Search for the cell housing the specified text and yield its (X, Y) center coordinate. 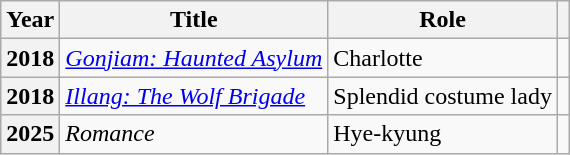
2025 (30, 134)
Hye-kyung (443, 134)
Charlotte (443, 58)
Year (30, 20)
Romance (194, 134)
Gonjiam: Haunted Asylum (194, 58)
Role (443, 20)
Illang: The Wolf Brigade (194, 96)
Title (194, 20)
Splendid costume lady (443, 96)
